Identify which cell holds the provided text, then report its (x, y) central coordinate. 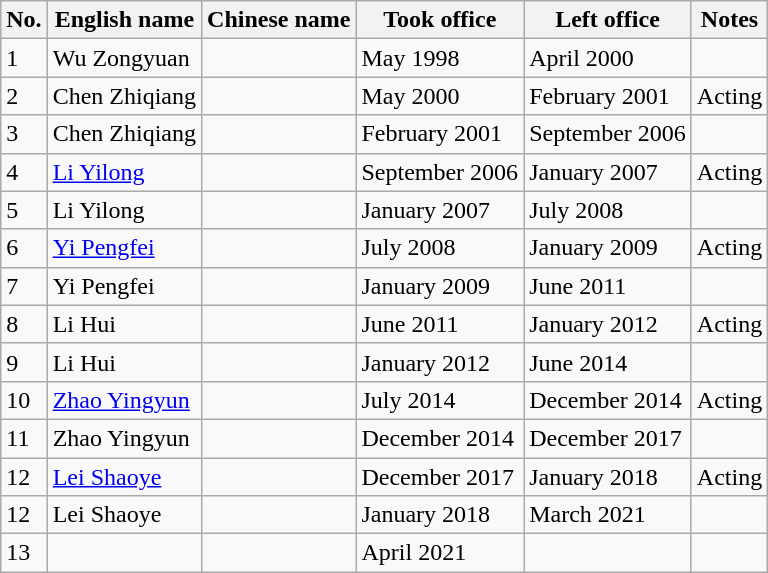
Wu Zongyuan (124, 58)
2 (24, 96)
4 (24, 172)
6 (24, 248)
Left office (608, 20)
1 (24, 58)
8 (24, 324)
11 (24, 438)
13 (24, 553)
July 2014 (440, 400)
March 2021 (608, 515)
Notes (729, 20)
Took office (440, 20)
April 2021 (440, 553)
7 (24, 286)
May 1998 (440, 58)
10 (24, 400)
June 2014 (608, 362)
9 (24, 362)
3 (24, 134)
English name (124, 20)
April 2000 (608, 58)
May 2000 (440, 96)
No. (24, 20)
5 (24, 210)
Chinese name (279, 20)
